Return (x, y) of the center of cell containing provided text 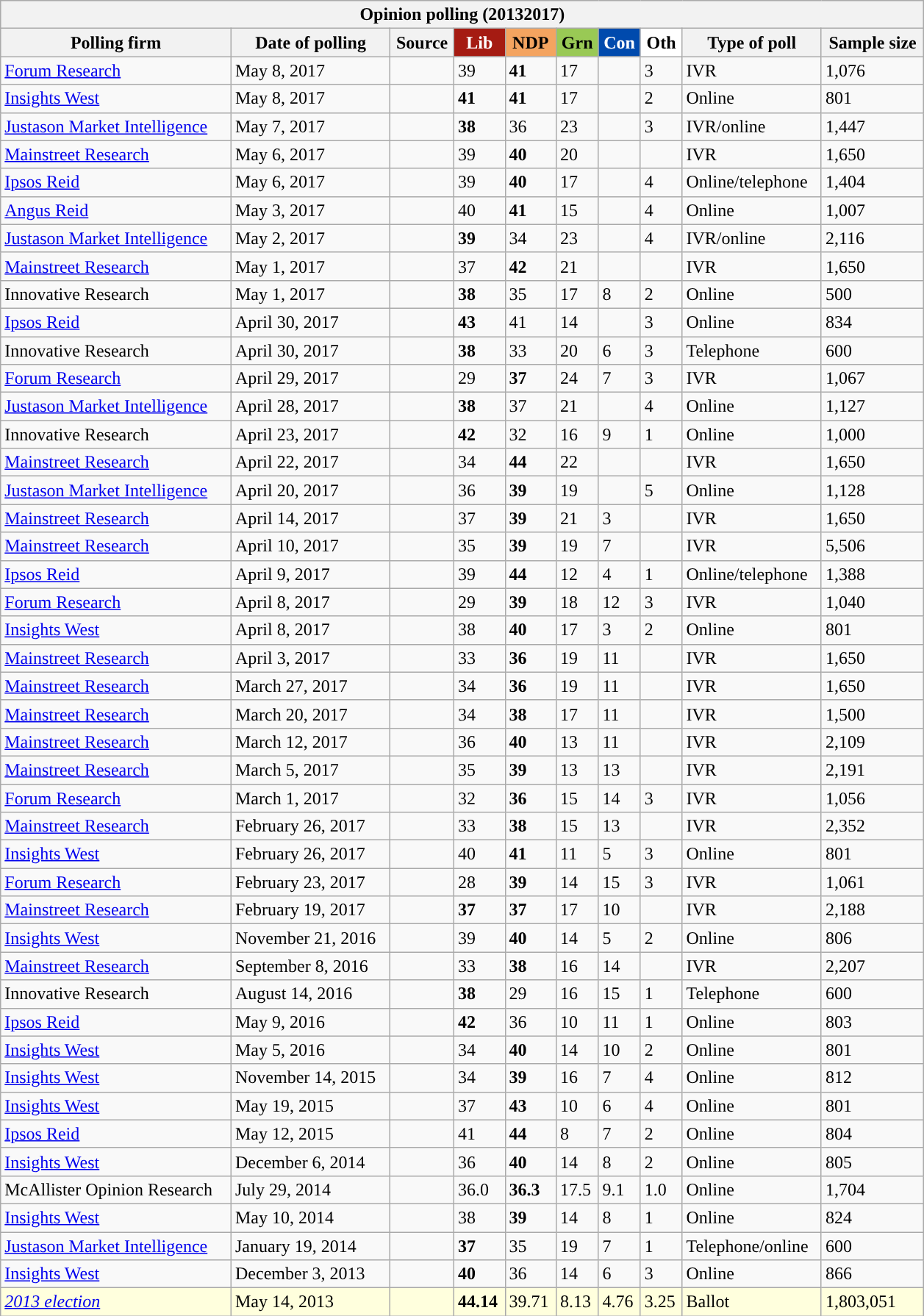
Oth (662, 43)
8.13 (576, 1302)
December 6, 2014 (310, 1162)
9.1 (619, 1190)
April 3, 2017 (310, 658)
803 (872, 1022)
1,007 (872, 210)
May 12, 2015 (310, 1134)
1.0 (662, 1190)
Angus Reid (116, 210)
January 19, 2014 (310, 1246)
Date of polling (310, 43)
April 14, 2017 (310, 518)
May 14, 2013 (310, 1302)
3.25 (662, 1302)
36.3 (531, 1190)
1,067 (872, 379)
May 5, 2016 (310, 1050)
September 8, 2016 (310, 966)
McAllister Opinion Research (116, 1190)
1,076 (872, 71)
5,506 (872, 546)
1,061 (872, 882)
Telephone/online (751, 1246)
April 28, 2017 (310, 407)
May 19, 2015 (310, 1106)
24 (576, 379)
1,040 (872, 602)
1,500 (872, 714)
1,056 (872, 798)
May 7, 2017 (310, 126)
May 2, 2017 (310, 238)
1,704 (872, 1190)
March 27, 2017 (310, 686)
36.0 (479, 1190)
806 (872, 938)
April 9, 2017 (310, 574)
824 (872, 1217)
May 3, 2017 (310, 210)
1,404 (872, 182)
April 10, 2017 (310, 546)
Grn (576, 43)
February 23, 2017 (310, 882)
4.76 (619, 1302)
February 19, 2017 (310, 910)
2,116 (872, 238)
28 (479, 882)
July 29, 2014 (310, 1190)
2,109 (872, 742)
1,388 (872, 574)
2,352 (872, 826)
December 3, 2013 (310, 1274)
April 22, 2017 (310, 462)
Ballot (751, 1302)
Type of poll (751, 43)
2,191 (872, 770)
500 (872, 294)
May 10, 2014 (310, 1217)
804 (872, 1134)
1,000 (872, 435)
April 23, 2017 (310, 435)
1,447 (872, 126)
834 (872, 322)
22 (576, 462)
18 (576, 602)
1,128 (872, 490)
August 14, 2016 (310, 994)
2,207 (872, 966)
November 14, 2015 (310, 1078)
November 21, 2016 (310, 938)
1,127 (872, 407)
May 9, 2016 (310, 1022)
2,188 (872, 910)
April 29, 2017 (310, 379)
17.5 (576, 1190)
39.71 (531, 1302)
March 1, 2017 (310, 798)
Lib (479, 43)
NDP (531, 43)
866 (872, 1274)
Opinion polling (20132017) (462, 15)
44.14 (479, 1302)
805 (872, 1162)
Polling firm (116, 43)
1,803,051 (872, 1302)
2013 election (116, 1302)
812 (872, 1078)
Sample size (872, 43)
March 20, 2017 (310, 714)
March 12, 2017 (310, 742)
April 20, 2017 (310, 490)
March 5, 2017 (310, 770)
9 (619, 435)
Source (422, 43)
Con (619, 43)
